Output the [X, Y] coordinate of the center of the cell containing the given text.  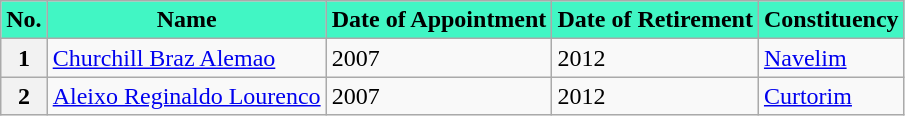
Constituency [831, 20]
1 [24, 58]
Date of Appointment [439, 20]
Aleixo Reginaldo Lourenco [186, 96]
Name [186, 20]
No. [24, 20]
Curtorim [831, 96]
Churchill Braz Alemao [186, 58]
Navelim [831, 58]
2 [24, 96]
Date of Retirement [656, 20]
